Determine the (x, y) coordinate at the center of the cell enclosing the given text.  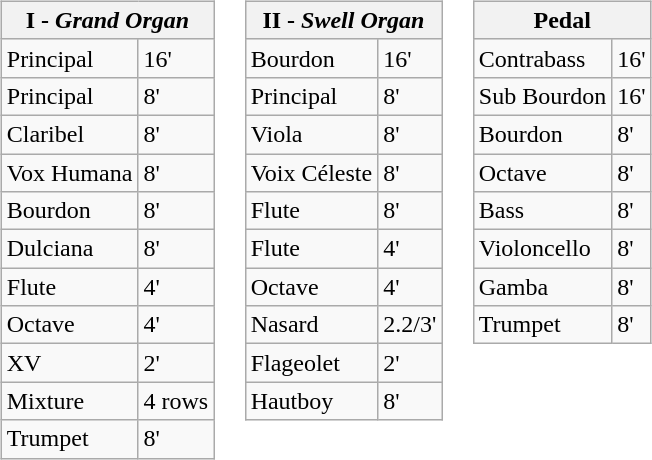
Contrabass (542, 58)
I - Grand Organ (107, 20)
Gamba (542, 287)
Pedal (562, 20)
XV (70, 363)
4 rows (176, 401)
II - Swell Organ (344, 20)
Voix Céleste (312, 173)
Violoncello (542, 249)
2.2/3' (410, 325)
Bass (542, 211)
Nasard (312, 325)
Hautboy (312, 401)
Claribel (70, 134)
Vox Humana (70, 173)
Flageolet (312, 363)
Sub Bourdon (542, 96)
Mixture (70, 401)
Dulciana (70, 249)
Viola (312, 134)
